Search for the cell housing the specified text and yield its (x, y) center coordinate. 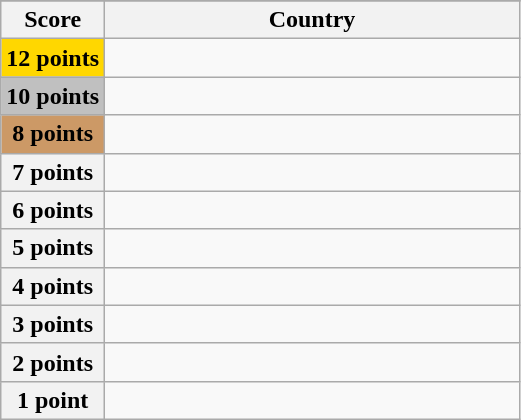
8 points (53, 134)
10 points (53, 96)
1 point (53, 400)
3 points (53, 324)
2 points (53, 362)
Country (312, 20)
12 points (53, 58)
5 points (53, 248)
4 points (53, 286)
Score (53, 20)
6 points (53, 210)
7 points (53, 172)
